Extract the [x, y] coordinate from the center of the cell holding the provided text.  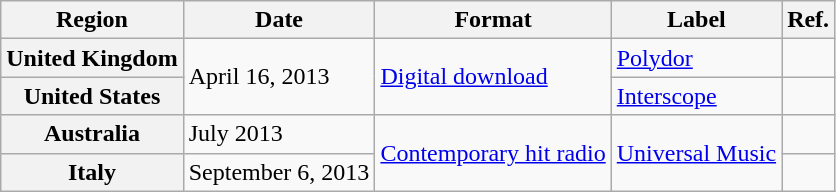
July 2013 [279, 134]
Contemporary hit radio [493, 153]
Interscope [696, 96]
September 6, 2013 [279, 172]
Label [696, 20]
Region [92, 20]
April 16, 2013 [279, 77]
Format [493, 20]
Ref. [808, 20]
Polydor [696, 58]
Universal Music [696, 153]
Digital download [493, 77]
Italy [92, 172]
Australia [92, 134]
United Kingdom [92, 58]
Date [279, 20]
United States [92, 96]
